Search for the cell housing the specified text and yield its (x, y) center coordinate. 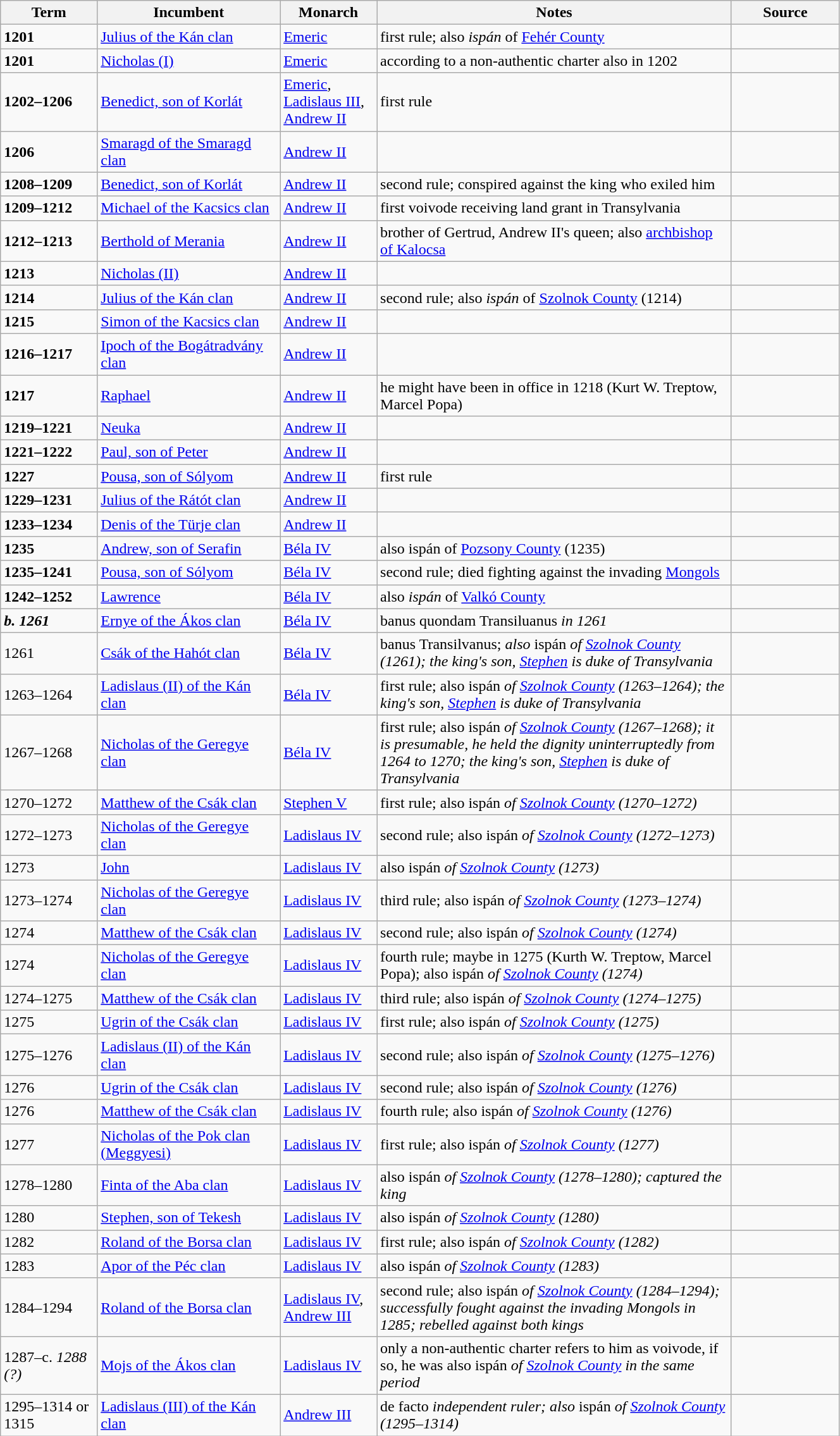
1213 (49, 273)
1206 (49, 152)
first rule; also ispán of Szolnok County (1275) (554, 1022)
first rule; also ispán of Szolnok County (1277) (554, 1144)
Michael of the Kacsics clan (188, 208)
banus Transilvanus; also ispán of Szolnok County (1261); the king's son, Stephen is duke of Transylvania (554, 653)
first rule; also ispán of Szolnok County (1282) (554, 1242)
1267–1268 (49, 753)
also ispán of Valkó County (554, 597)
first rule; also ispán of Szolnok County (1270–1272) (554, 802)
Nicholas of the Pok clan (Meggyesi) (188, 1144)
Andrew, son of Serafin (188, 548)
1275–1276 (49, 1055)
fourth rule; also ispán of Szolnok County (1276) (554, 1111)
Ladislaus (III) of the Kán clan (188, 1414)
brother of Gertrud, Andrew II's queen; also archbishop of Kalocsa (554, 240)
he might have been in office in 1218 (Kurt W. Treptow, Marcel Popa) (554, 395)
Paul, son of Peter (188, 452)
1217 (49, 395)
Ipoch of the Bogátradvány clan (188, 354)
second rule; also ispán of Szolnok County (1275–1276) (554, 1055)
Ladislaus IV, Andrew III (329, 1307)
1229–1231 (49, 500)
John (188, 867)
Raphael (188, 395)
1215 (49, 321)
second rule; also ispán of Szolnok County (1214) (554, 297)
third rule; also ispán of Szolnok County (1273–1274) (554, 900)
Lawrence (188, 597)
Julius of the Rátót clan (188, 500)
1295–1314 or 1315 (49, 1414)
1209–1212 (49, 208)
also ispán of Szolnok County (1283) (554, 1266)
1275 (49, 1022)
also ispán of Szolnok County (1280) (554, 1218)
1214 (49, 297)
Monarch (329, 13)
Simon of the Kacsics clan (188, 321)
first rule; also ispán of Fehér County (554, 37)
Berthold of Merania (188, 240)
Denis of the Türje clan (188, 524)
1277 (49, 1144)
also ispán of Szolnok County (1273) (554, 867)
1202–1206 (49, 102)
1287–c. 1288 (?) (49, 1365)
third rule; also ispán of Szolnok County (1274–1275) (554, 998)
1263–1264 (49, 695)
only a non-authentic charter refers to him as voivode, if so, he was also ispán of Szolnok County in the same period (554, 1365)
Neuka (188, 428)
1270–1272 (49, 802)
first voivode receiving land grant in Transylvania (554, 208)
second rule; also ispán of Szolnok County (1272–1273) (554, 835)
also ispán of Pozsony County (1235) (554, 548)
1219–1221 (49, 428)
Finta of the Aba clan (188, 1185)
second rule; also ispán of Szolnok County (1284–1294); successfully fought against the invading Mongols in 1285; rebelled against both kings (554, 1307)
1274–1275 (49, 998)
Source (785, 13)
first rule; also ispán of Szolnok County (1263–1264); the king's son, Stephen is duke of Transylvania (554, 695)
1221–1222 (49, 452)
Apor of the Péc clan (188, 1266)
Csák of the Hahót clan (188, 653)
1208–1209 (49, 184)
fourth rule; maybe in 1275 (Kurth W. Treptow, Marcel Popa); also ispán of Szolnok County (1274) (554, 965)
1227 (49, 476)
1283 (49, 1266)
Emeric, Ladislaus III, Andrew II (329, 102)
Smaragd of the Smaragd clan (188, 152)
Nicholas (I) (188, 61)
according to a non-authentic charter also in 1202 (554, 61)
Ernye of the Ákos clan (188, 621)
Incumbent (188, 13)
Andrew III (329, 1414)
Stephen V (329, 802)
1272–1273 (49, 835)
1282 (49, 1242)
Term (49, 13)
Stephen, son of Tekesh (188, 1218)
1280 (49, 1218)
also ispán of Szolnok County (1278–1280); captured the king (554, 1185)
1273–1274 (49, 900)
second rule; also ispán of Szolnok County (1276) (554, 1087)
1242–1252 (49, 597)
1233–1234 (49, 524)
Mojs of the Ákos clan (188, 1365)
second rule; also ispán of Szolnok County (1274) (554, 933)
1273 (49, 867)
1235–1241 (49, 573)
1235 (49, 548)
1284–1294 (49, 1307)
second rule; conspired against the king who exiled him (554, 184)
1212–1213 (49, 240)
de facto independent ruler; also ispán of Szolnok County (1295–1314) (554, 1414)
1261 (49, 653)
b. 1261 (49, 621)
banus quondam Transiluanus in 1261 (554, 621)
Nicholas (II) (188, 273)
1278–1280 (49, 1185)
second rule; died fighting against the invading Mongols (554, 573)
Notes (554, 13)
1216–1217 (49, 354)
